For the text-containing cell, return its midpoint in [X, Y] coordinate format. 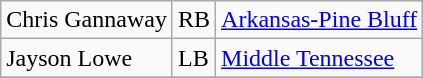
Middle Tennessee [320, 58]
Chris Gannaway [87, 20]
Jayson Lowe [87, 58]
Arkansas-Pine Bluff [320, 20]
LB [194, 58]
RB [194, 20]
